Search for the cell housing the specified text and yield its (X, Y) center coordinate. 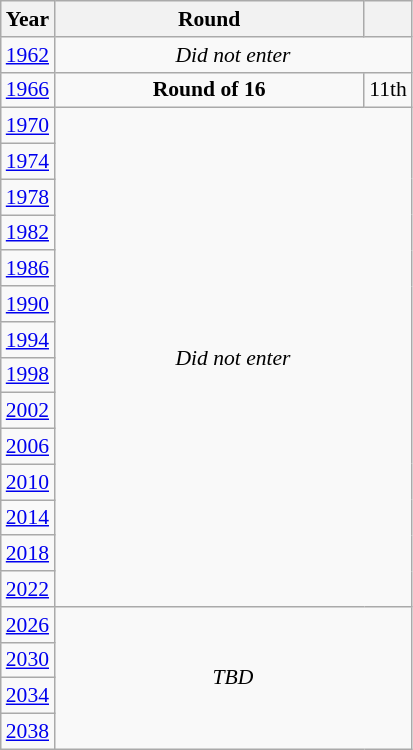
2022 (28, 589)
2006 (28, 447)
1982 (28, 233)
2026 (28, 625)
2002 (28, 411)
Round (209, 19)
2014 (28, 518)
2018 (28, 554)
1978 (28, 197)
2038 (28, 732)
2030 (28, 660)
1986 (28, 269)
1990 (28, 304)
1966 (28, 90)
2010 (28, 482)
11th (388, 90)
2034 (28, 696)
1998 (28, 375)
1974 (28, 162)
Year (28, 19)
1994 (28, 340)
1970 (28, 126)
TBD (233, 678)
1962 (28, 55)
Round of 16 (209, 90)
